Locate the cell with the specified text and output its (X, Y) center coordinate. 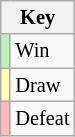
Defeat (42, 118)
Draw (42, 85)
Key (38, 17)
Win (42, 51)
